Identify which cell holds the provided text, then report its (X, Y) central coordinate. 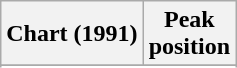
Chart (1991) (72, 34)
Peakposition (189, 34)
